From the cell containing the given text, extract its center point as (X, Y) coordinate. 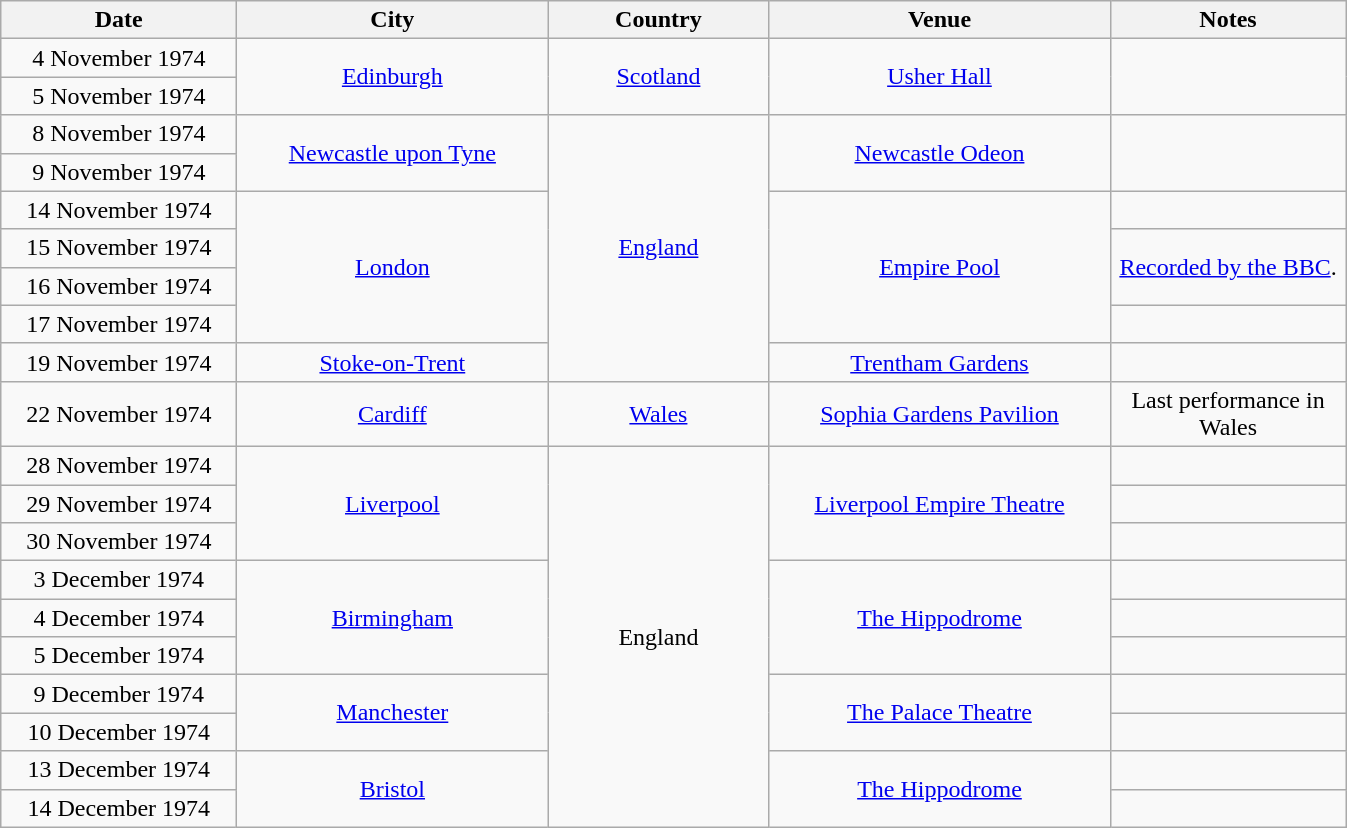
Bristol (392, 789)
9 November 1974 (119, 172)
Empire Pool (940, 267)
5 November 1974 (119, 96)
17 November 1974 (119, 324)
Country (658, 20)
Scotland (658, 77)
Stoke-on-Trent (392, 362)
3 December 1974 (119, 580)
15 November 1974 (119, 248)
City (392, 20)
Last performance in Wales (1228, 414)
30 November 1974 (119, 542)
Newcastle upon Tyne (392, 153)
The Palace Theatre (940, 713)
Usher Hall (940, 77)
29 November 1974 (119, 503)
8 November 1974 (119, 134)
Manchester (392, 713)
14 November 1974 (119, 210)
28 November 1974 (119, 465)
10 December 1974 (119, 732)
Trentham Gardens (940, 362)
9 December 1974 (119, 694)
Sophia Gardens Pavilion (940, 414)
Date (119, 20)
5 December 1974 (119, 656)
Birmingham (392, 618)
16 November 1974 (119, 286)
22 November 1974 (119, 414)
Liverpool (392, 503)
19 November 1974 (119, 362)
4 November 1974 (119, 58)
Wales (658, 414)
London (392, 267)
Venue (940, 20)
13 December 1974 (119, 770)
Cardiff (392, 414)
Recorded by the BBC. (1228, 267)
Newcastle Odeon (940, 153)
4 December 1974 (119, 618)
14 December 1974 (119, 808)
Notes (1228, 20)
Liverpool Empire Theatre (940, 503)
Edinburgh (392, 77)
